Output the [X, Y] coordinate of the center of the cell containing the given text.  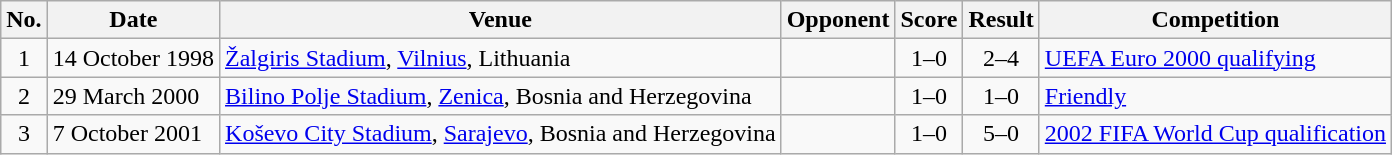
2002 FIFA World Cup qualification [1215, 134]
7 October 2001 [133, 134]
Opponent [838, 20]
14 October 1998 [133, 58]
5–0 [1001, 134]
2–4 [1001, 58]
Bilino Polje Stadium, Zenica, Bosnia and Herzegovina [501, 96]
Žalgiris Stadium, Vilnius, Lithuania [501, 58]
Koševo City Stadium, Sarajevo, Bosnia and Herzegovina [501, 134]
No. [24, 20]
UEFA Euro 2000 qualifying [1215, 58]
1 [24, 58]
Score [929, 20]
Venue [501, 20]
3 [24, 134]
Competition [1215, 20]
2 [24, 96]
Date [133, 20]
29 March 2000 [133, 96]
Result [1001, 20]
Friendly [1215, 96]
